Capture the cell that displays the provided text and extract its [X, Y] central coordinate. 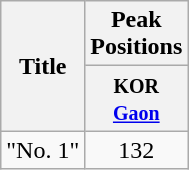
Peak Positions [136, 34]
"No. 1" [43, 150]
132 [136, 150]
KOR Gaon [136, 98]
Title [43, 66]
